Determine the (X, Y) coordinate at the center of the cell enclosing the given text.  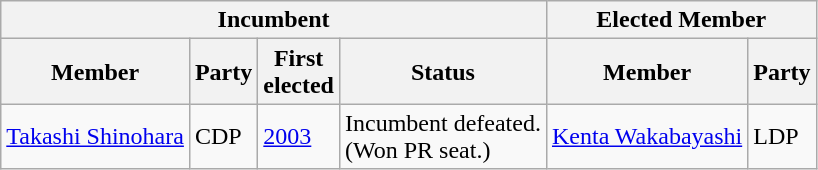
Status (442, 72)
Firstelected (299, 72)
LDP (782, 136)
CDP (223, 136)
Incumbent (274, 20)
Takashi Shinohara (96, 136)
Kenta Wakabayashi (646, 136)
Incumbent defeated.(Won PR seat.) (442, 136)
2003 (299, 136)
Elected Member (681, 20)
